Return the (X, Y) coordinate for the center point of the cell that contains the specified text.  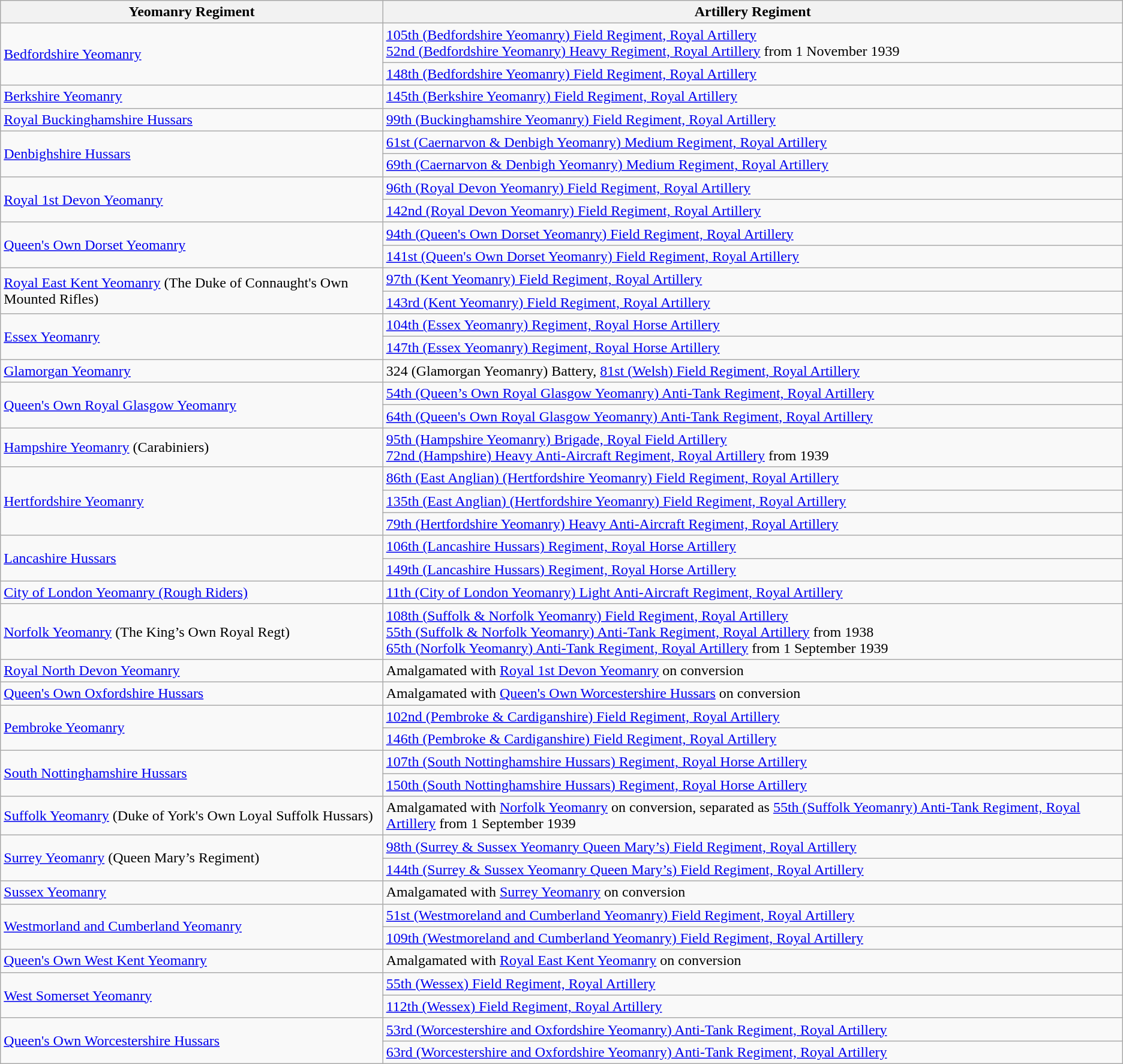
107th (South Nottinghamshire Hussars) Regiment, Royal Horse Artillery (752, 762)
Artillery Regiment (752, 12)
Pembroke Yeomanry (192, 727)
148th (Bedfordshire Yeomanry) Field Regiment, Royal Artillery (752, 74)
69th (Caernarvon & Denbigh Yeomanry) Medium Regiment, Royal Artillery (752, 165)
West Somerset Yeomanry (192, 995)
Amalgamated with Royal 1st Devon Yeomanry on conversion (752, 670)
141st (Queen's Own Dorset Yeomanry) Field Regiment, Royal Artillery (752, 256)
Bedfordshire Yeomanry (192, 54)
104th (Essex Yeomanry) Regiment, Royal Horse Artillery (752, 325)
95th (Hampshire Yeomanry) Brigade, Royal Field Artillery72nd (Hampshire) Heavy Anti-Aircraft Regiment, Royal Artillery from 1939 (752, 448)
63rd (Worcestershire and Oxfordshire Yeomanry) Anti-Tank Regiment, Royal Artillery (752, 1052)
112th (Wessex) Field Regiment, Royal Artillery (752, 1006)
Amalgamated with Surrey Yeomanry on conversion (752, 892)
99th (Buckinghamshire Yeomanry) Field Regiment, Royal Artillery (752, 119)
Lancashire Hussars (192, 558)
146th (Pembroke & Cardiganshire) Field Regiment, Royal Artillery (752, 739)
Queen's Own Worcestershire Hussars (192, 1041)
Sussex Yeomanry (192, 892)
61st (Caernarvon & Denbigh Yeomanry) Medium Regiment, Royal Artillery (752, 142)
Glamorgan Yeomanry (192, 371)
147th (Essex Yeomanry) Regiment, Royal Horse Artillery (752, 348)
Royal East Kent Yeomanry (The Duke of Connaught's Own Mounted Rifles) (192, 290)
Berkshire Yeomanry (192, 97)
Norfolk Yeomanry (The King’s Own Royal Regt) (192, 631)
Royal Buckinghamshire Hussars (192, 119)
Denbighshire Hussars (192, 154)
79th (Hertfordshire Yeomanry) Heavy Anti-Aircraft Regiment, Royal Artillery (752, 524)
143rd (Kent Yeomanry) Field Regiment, Royal Artillery (752, 302)
98th (Surrey & Sussex Yeomanry Queen Mary’s) Field Regiment, Royal Artillery (752, 847)
11th (City of London Yeomanry) Light Anti-Aircraft Regiment, Royal Artillery (752, 592)
Queen's Own West Kent Yeomanry (192, 961)
96th (Royal Devon Yeomanry) Field Regiment, Royal Artillery (752, 188)
Amalgamated with Norfolk Yeomanry on conversion, separated as 55th (Suffolk Yeomanry) Anti-Tank Regiment, Royal Artillery from 1 September 1939 (752, 816)
Westmorland and Cumberland Yeomanry (192, 927)
109th (Westmoreland and Cumberland Yeomanry) Field Regiment, Royal Artillery (752, 938)
97th (Kent Yeomanry) Field Regiment, Royal Artillery (752, 279)
150th (South Nottinghamshire Hussars) Regiment, Royal Horse Artillery (752, 785)
Yeomanry Regiment (192, 12)
Amalgamated with Queen's Own Worcestershire Hussars on conversion (752, 693)
53rd (Worcestershire and Oxfordshire Yeomanry) Anti-Tank Regiment, Royal Artillery (752, 1029)
64th (Queen's Own Royal Glasgow Yeomanry) Anti-Tank Regiment, Royal Artillery (752, 416)
102nd (Pembroke & Cardiganshire) Field Regiment, Royal Artillery (752, 716)
86th (East Anglian) (Hertfordshire Yeomanry) Field Regiment, Royal Artillery (752, 478)
135th (East Anglian) (Hertfordshire Yeomanry) Field Regiment, Royal Artillery (752, 501)
Hampshire Yeomanry (Carabiniers) (192, 448)
142nd (Royal Devon Yeomanry) Field Regiment, Royal Artillery (752, 211)
145th (Berkshire Yeomanry) Field Regiment, Royal Artillery (752, 97)
324 (Glamorgan Yeomanry) Battery, 81st (Welsh) Field Regiment, Royal Artillery (752, 371)
Royal 1st Devon Yeomanry (192, 199)
51st (Westmoreland and Cumberland Yeomanry) Field Regiment, Royal Artillery (752, 915)
Amalgamated with Royal East Kent Yeomanry on conversion (752, 961)
Queen's Own Dorset Yeomanry (192, 245)
City of London Yeomanry (Rough Riders) (192, 592)
Queen's Own Royal Glasgow Yeomanry (192, 405)
106th (Lancashire Hussars) Regiment, Royal Horse Artillery (752, 547)
55th (Wessex) Field Regiment, Royal Artillery (752, 984)
149th (Lancashire Hussars) Regiment, Royal Horse Artillery (752, 570)
Surrey Yeomanry (Queen Mary’s Regiment) (192, 858)
Queen's Own Oxfordshire Hussars (192, 693)
Hertfordshire Yeomanry (192, 501)
54th (Queen’s Own Royal Glasgow Yeomanry) Anti-Tank Regiment, Royal Artillery (752, 394)
144th (Surrey & Sussex Yeomanry Queen Mary’s) Field Regiment, Royal Artillery (752, 870)
Royal North Devon Yeomanry (192, 670)
South Nottinghamshire Hussars (192, 774)
94th (Queen's Own Dorset Yeomanry) Field Regiment, Royal Artillery (752, 233)
Essex Yeomanry (192, 337)
Suffolk Yeomanry (Duke of York's Own Loyal Suffolk Hussars) (192, 816)
105th (Bedfordshire Yeomanry) Field Regiment, Royal Artillery52nd (Bedfordshire Yeomanry) Heavy Regiment, Royal Artillery from 1 November 1939 (752, 43)
